Pinpoint the cell where the given text exists, returning its [x, y] midpoint coordinate. 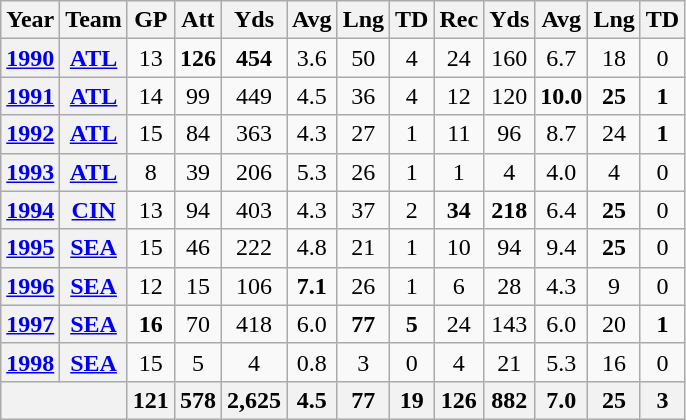
14 [150, 96]
34 [459, 210]
106 [254, 286]
7.0 [562, 400]
206 [254, 172]
GP [150, 20]
6.7 [562, 58]
20 [614, 324]
50 [363, 58]
578 [198, 400]
27 [363, 134]
19 [412, 400]
2,625 [254, 400]
1996 [30, 286]
Year [30, 20]
0.8 [312, 362]
121 [150, 400]
8 [150, 172]
882 [510, 400]
4.8 [312, 248]
8.7 [562, 134]
10.0 [562, 96]
222 [254, 248]
449 [254, 96]
99 [198, 96]
454 [254, 58]
1993 [30, 172]
143 [510, 324]
9.4 [562, 248]
418 [254, 324]
Rec [459, 20]
36 [363, 96]
46 [198, 248]
3.6 [312, 58]
96 [510, 134]
10 [459, 248]
218 [510, 210]
7.1 [312, 286]
1994 [30, 210]
403 [254, 210]
39 [198, 172]
6 [459, 286]
1998 [30, 362]
120 [510, 96]
70 [198, 324]
6.4 [562, 210]
CIN [94, 210]
9 [614, 286]
1997 [30, 324]
1991 [30, 96]
1992 [30, 134]
18 [614, 58]
37 [363, 210]
28 [510, 286]
363 [254, 134]
Team [94, 20]
160 [510, 58]
Att [198, 20]
2 [412, 210]
84 [198, 134]
1990 [30, 58]
11 [459, 134]
4.0 [562, 172]
1995 [30, 248]
